Return (X, Y) of the center of cell containing provided text 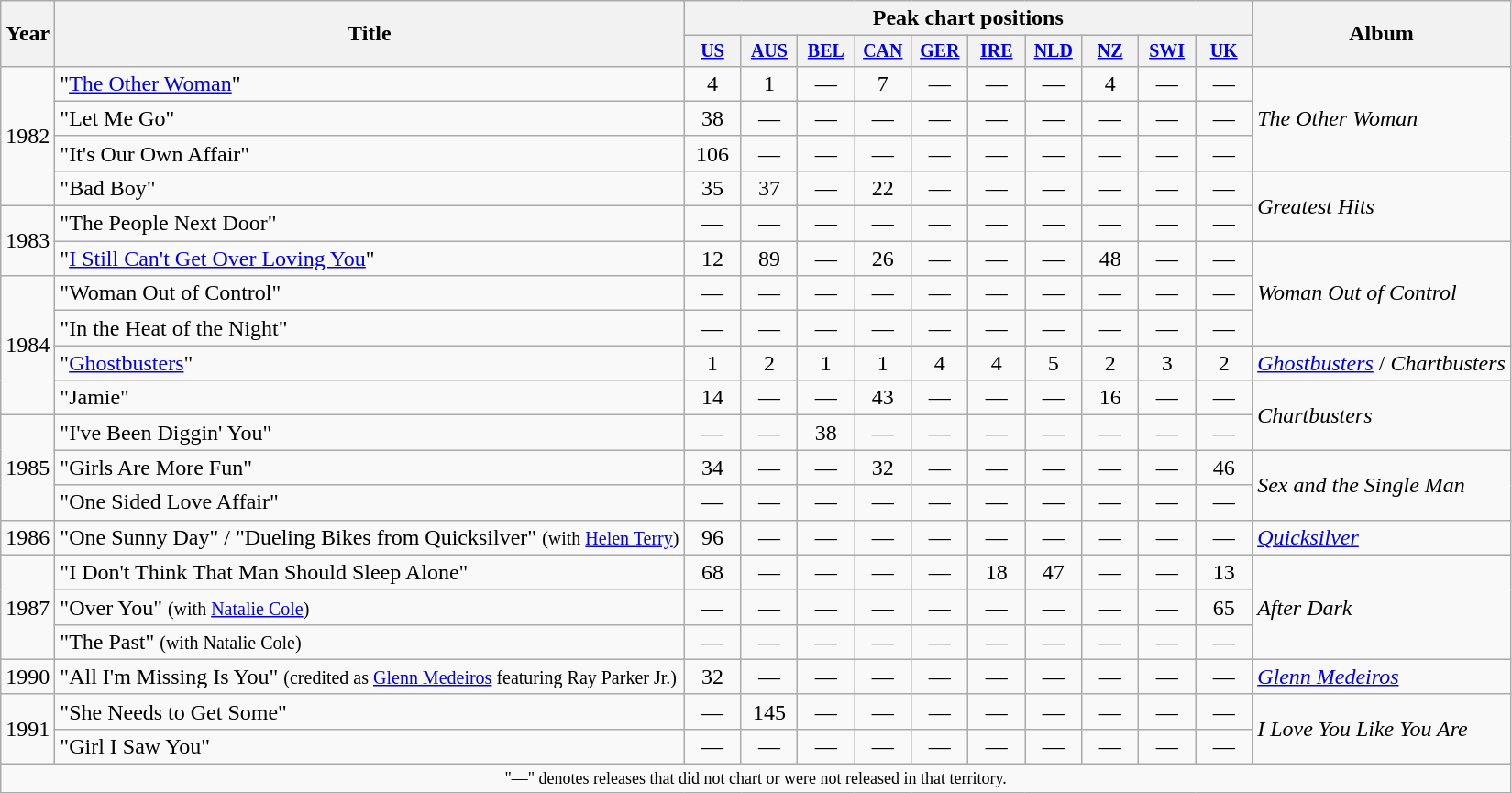
US (712, 51)
16 (1110, 398)
"I Don't Think That Man Should Sleep Alone" (370, 572)
68 (712, 572)
Peak chart positions (968, 18)
"The People Next Door" (370, 224)
"It's Our Own Affair" (370, 153)
5 (1054, 363)
"She Needs to Get Some" (370, 711)
"One Sided Love Affair" (370, 502)
1982 (28, 136)
Sex and the Single Man (1382, 485)
"Ghostbusters" (370, 363)
"Girls Are More Fun" (370, 468)
106 (712, 153)
UK (1224, 51)
47 (1054, 572)
12 (712, 259)
48 (1110, 259)
"Woman Out of Control" (370, 293)
"Let Me Go" (370, 118)
Greatest Hits (1382, 205)
"Girl I Saw You" (370, 746)
Title (370, 34)
NZ (1110, 51)
96 (712, 537)
"In the Heat of the Night" (370, 328)
26 (883, 259)
22 (883, 188)
Glenn Medeiros (1382, 677)
1990 (28, 677)
"All I'm Missing Is You" (credited as Glenn Medeiros featuring Ray Parker Jr.) (370, 677)
Year (28, 34)
BEL (826, 51)
Ghostbusters / Chartbusters (1382, 363)
Woman Out of Control (1382, 293)
"I Still Can't Get Over Loving You" (370, 259)
13 (1224, 572)
After Dark (1382, 607)
"Jamie" (370, 398)
AUS (769, 51)
1986 (28, 537)
Album (1382, 34)
Quicksilver (1382, 537)
3 (1167, 363)
37 (769, 188)
1983 (28, 241)
IRE (997, 51)
89 (769, 259)
GER (940, 51)
"—" denotes releases that did not chart or were not released in that territory. (756, 779)
NLD (1054, 51)
65 (1224, 607)
"One Sunny Day" / "Dueling Bikes from Quicksilver" (with Helen Terry) (370, 537)
CAN (883, 51)
"Bad Boy" (370, 188)
I Love You Like You Are (1382, 729)
7 (883, 83)
1984 (28, 346)
145 (769, 711)
34 (712, 468)
1991 (28, 729)
Chartbusters (1382, 415)
SWI (1167, 51)
"The Other Woman" (370, 83)
"The Past" (with Natalie Cole) (370, 642)
1987 (28, 607)
43 (883, 398)
"Over You" (with Natalie Cole) (370, 607)
18 (997, 572)
The Other Woman (1382, 118)
46 (1224, 468)
35 (712, 188)
14 (712, 398)
1985 (28, 468)
"I've Been Diggin' You" (370, 433)
